Identify which cell holds the provided text, then report its (X, Y) central coordinate. 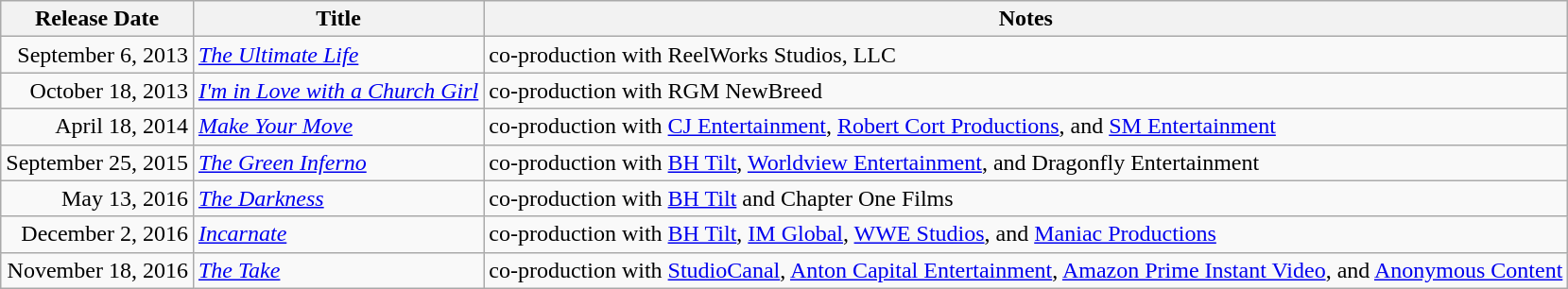
The Take (338, 270)
I'm in Love with a Church Girl (338, 91)
Incarnate (338, 234)
co-production with CJ Entertainment, Robert Cort Productions, and SM Entertainment (1026, 127)
Title (338, 19)
The Ultimate Life (338, 55)
co-production with BH Tilt, Worldview Entertainment, and Dragonfly Entertainment (1026, 162)
co-production with RGM NewBreed (1026, 91)
co-production with BH Tilt and Chapter One Films (1026, 198)
December 2, 2016 (97, 234)
Notes (1026, 19)
October 18, 2013 (97, 91)
The Green Inferno (338, 162)
Release Date (97, 19)
co-production with BH Tilt, IM Global, WWE Studios, and Maniac Productions (1026, 234)
September 25, 2015 (97, 162)
Make Your Move (338, 127)
The Darkness (338, 198)
November 18, 2016 (97, 270)
May 13, 2016 (97, 198)
co-production with ReelWorks Studios, LLC (1026, 55)
September 6, 2013 (97, 55)
co-production with StudioCanal, Anton Capital Entertainment, Amazon Prime Instant Video, and Anonymous Content (1026, 270)
April 18, 2014 (97, 127)
